Return the (x, y) coordinate for the center point of the cell that contains the specified text.  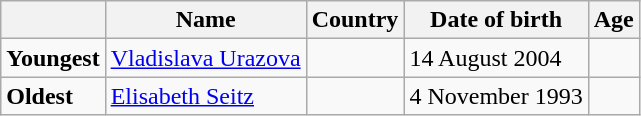
Country (355, 20)
Youngest (53, 58)
Age (614, 20)
Date of birth (496, 20)
Oldest (53, 96)
Elisabeth Seitz (206, 96)
Name (206, 20)
4 November 1993 (496, 96)
Vladislava Urazova (206, 58)
14 August 2004 (496, 58)
